Return [x, y] of the center of cell containing provided text 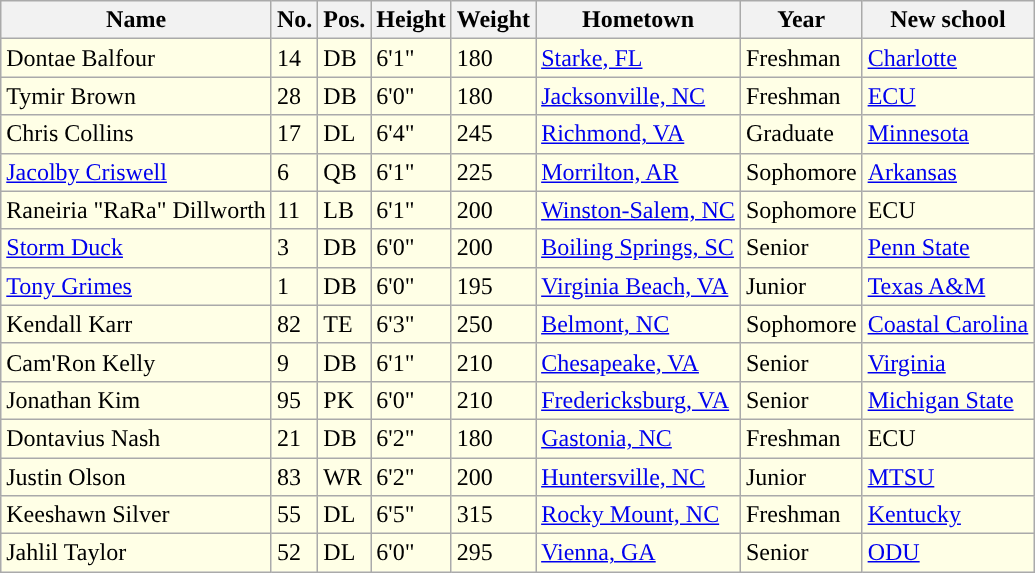
1 [294, 286]
Fredericksburg, VA [638, 400]
Vienna, GA [638, 553]
225 [493, 172]
Minnesota [948, 134]
ODU [948, 553]
Hometown [638, 20]
Penn State [948, 248]
Morrilton, AR [638, 172]
Name [136, 20]
6'5" [411, 515]
6'4" [411, 134]
Weight [493, 20]
Keeshawn Silver [136, 515]
Kentucky [948, 515]
MTSU [948, 477]
52 [294, 553]
Tymir Brown [136, 96]
Kendall Karr [136, 324]
250 [493, 324]
28 [294, 96]
Jahlil Taylor [136, 553]
245 [493, 134]
Height [411, 20]
Virginia [948, 362]
11 [294, 210]
Dontavius Nash [136, 438]
21 [294, 438]
Texas A&M [948, 286]
WR [344, 477]
Boiling Springs, SC [638, 248]
82 [294, 324]
Huntersville, NC [638, 477]
9 [294, 362]
55 [294, 515]
3 [294, 248]
315 [493, 515]
Coastal Carolina [948, 324]
Jonathan Kim [136, 400]
17 [294, 134]
QB [344, 172]
No. [294, 20]
Richmond, VA [638, 134]
Gastonia, NC [638, 438]
Raneiria "RaRa" Dillworth [136, 210]
New school [948, 20]
Pos. [344, 20]
83 [294, 477]
Year [801, 20]
Tony Grimes [136, 286]
Dontae Balfour [136, 58]
Storm Duck [136, 248]
Chris Collins [136, 134]
Cam'Ron Kelly [136, 362]
Winston-Salem, NC [638, 210]
Arkansas [948, 172]
LB [344, 210]
Belmont, NC [638, 324]
Justin Olson [136, 477]
Starke, FL [638, 58]
PK [344, 400]
14 [294, 58]
Michigan State [948, 400]
Rocky Mount, NC [638, 515]
6'3" [411, 324]
6 [294, 172]
95 [294, 400]
Jacksonville, NC [638, 96]
Jacolby Criswell [136, 172]
Graduate [801, 134]
TE [344, 324]
Charlotte [948, 58]
Virginia Beach, VA [638, 286]
295 [493, 553]
Chesapeake, VA [638, 362]
195 [493, 286]
